Capture the cell that displays the provided text and extract its (X, Y) central coordinate. 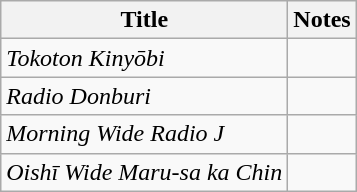
Notes (322, 20)
Tokoton Kinyōbi (144, 58)
Morning Wide Radio J (144, 134)
Title (144, 20)
Oishī Wide Maru-sa ka Chin (144, 172)
Radio Donburi (144, 96)
